Return the (X, Y) coordinate for the center point of the cell that contains the specified text.  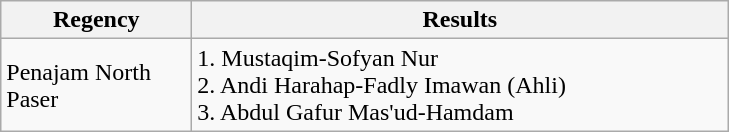
Regency (96, 20)
Penajam North Paser (96, 85)
Results (460, 20)
1. Mustaqim-Sofyan Nur2. Andi Harahap-Fadly Imawan (Ahli)3. Abdul Gafur Mas'ud-Hamdam (460, 85)
